Identify which cell holds the provided text, then report its [X, Y] central coordinate. 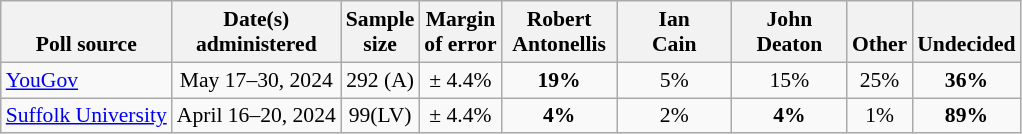
36% [966, 80]
Suffolk University [86, 116]
89% [966, 116]
15% [790, 80]
YouGov [86, 80]
Other [880, 32]
Date(s)administered [256, 32]
Poll source [86, 32]
Undecided [966, 32]
RobertAntonellis [560, 32]
292 (A) [380, 80]
25% [880, 80]
April 16–20, 2024 [256, 116]
2% [674, 116]
IanCain [674, 32]
99(LV) [380, 116]
1% [880, 116]
Samplesize [380, 32]
Marginof error [460, 32]
May 17–30, 2024 [256, 80]
5% [674, 80]
19% [560, 80]
JohnDeaton [790, 32]
